Return (X, Y) of the center of cell containing provided text 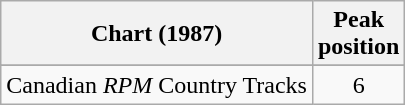
Canadian RPM Country Tracks (157, 85)
6 (358, 85)
Peakposition (358, 34)
Chart (1987) (157, 34)
